Return (x, y) of the center of cell containing provided text 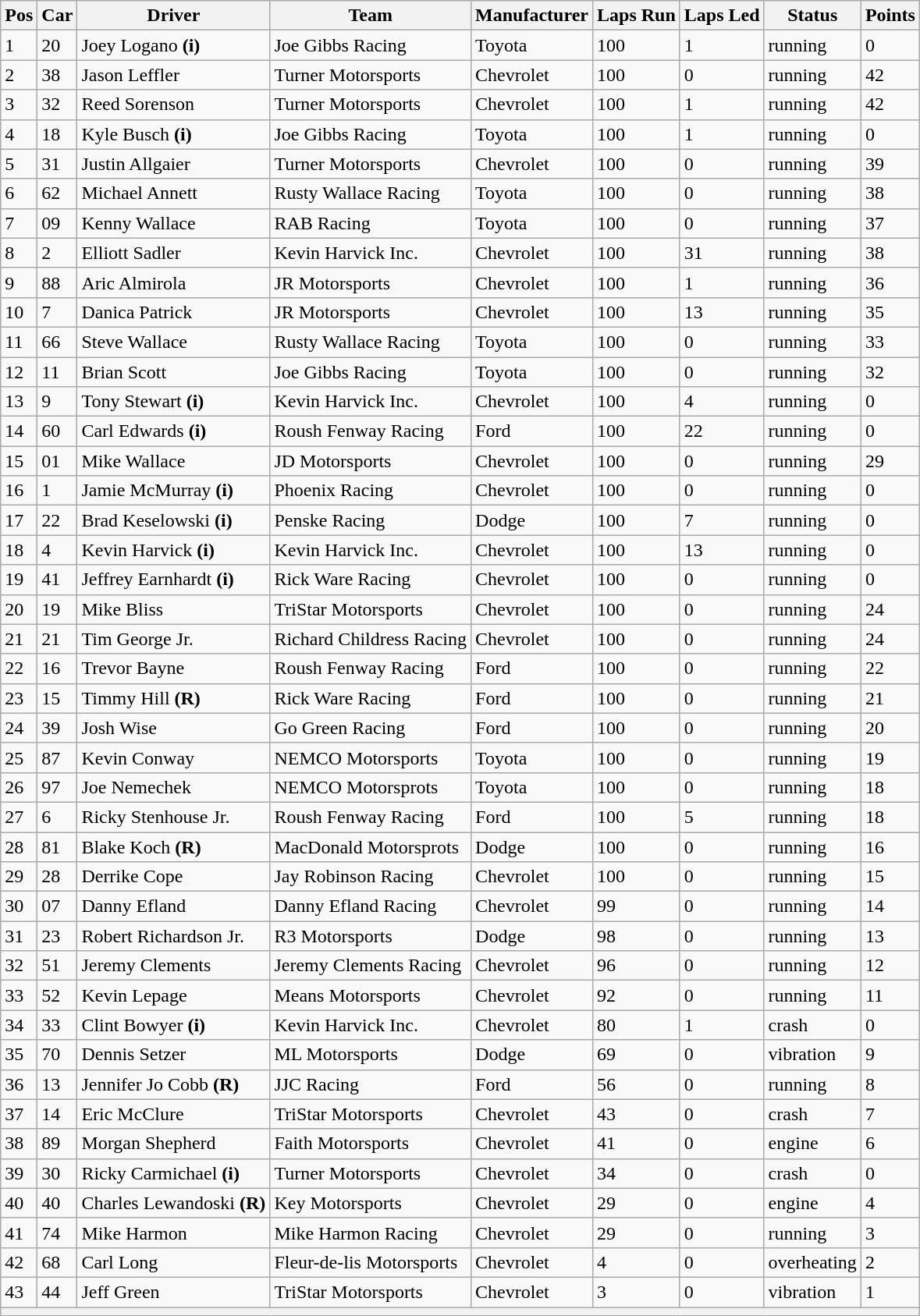
88 (58, 282)
Means Motorsports (371, 995)
Aric Almirola (173, 282)
Clint Bowyer (i) (173, 1025)
Ricky Carmichael (i) (173, 1173)
Michael Annett (173, 193)
Eric McClure (173, 1114)
09 (58, 223)
Penske Racing (371, 520)
Fleur-de-lis Motorsports (371, 1262)
overheating (812, 1262)
Reed Sorenson (173, 105)
Richard Childress Racing (371, 639)
69 (636, 1055)
62 (58, 193)
Danny Efland Racing (371, 906)
Steve Wallace (173, 342)
NEMCO Motorsprots (371, 787)
96 (636, 966)
Danica Patrick (173, 312)
Elliott Sadler (173, 253)
Mike Harmon Racing (371, 1233)
87 (58, 757)
Jeff Green (173, 1292)
10 (19, 312)
68 (58, 1262)
Kenny Wallace (173, 223)
92 (636, 995)
44 (58, 1292)
Jamie McMurray (i) (173, 491)
Ricky Stenhouse Jr. (173, 817)
Derrike Cope (173, 877)
Status (812, 16)
Team (371, 16)
Mike Harmon (173, 1233)
Dennis Setzer (173, 1055)
JD Motorsports (371, 461)
Jeffrey Earnhardt (i) (173, 580)
Car (58, 16)
Tim George Jr. (173, 639)
MacDonald Motorsprots (371, 846)
56 (636, 1084)
JJC Racing (371, 1084)
Danny Efland (173, 906)
Pos (19, 16)
R3 Motorsports (371, 936)
Jay Robinson Racing (371, 877)
01 (58, 461)
Brian Scott (173, 372)
Kevin Lepage (173, 995)
80 (636, 1025)
Tony Stewart (i) (173, 402)
ML Motorsports (371, 1055)
Justin Allgaier (173, 164)
Robert Richardson Jr. (173, 936)
27 (19, 817)
Manufacturer (532, 16)
17 (19, 520)
NEMCO Motorsports (371, 757)
Morgan Shepherd (173, 1144)
60 (58, 431)
Joe Nemechek (173, 787)
52 (58, 995)
81 (58, 846)
89 (58, 1144)
25 (19, 757)
Kevin Conway (173, 757)
99 (636, 906)
Josh Wise (173, 728)
Carl Edwards (i) (173, 431)
Laps Run (636, 16)
Trevor Bayne (173, 669)
Go Green Racing (371, 728)
51 (58, 966)
26 (19, 787)
RAB Racing (371, 223)
Jason Leffler (173, 75)
Phoenix Racing (371, 491)
Mike Wallace (173, 461)
66 (58, 342)
97 (58, 787)
74 (58, 1233)
Jennifer Jo Cobb (R) (173, 1084)
Brad Keselowski (i) (173, 520)
Jeremy Clements Racing (371, 966)
Mike Bliss (173, 609)
Charles Lewandoski (R) (173, 1203)
07 (58, 906)
Key Motorsports (371, 1203)
Kevin Harvick (i) (173, 550)
Driver (173, 16)
Faith Motorsports (371, 1144)
70 (58, 1055)
Joey Logano (i) (173, 45)
98 (636, 936)
Jeremy Clements (173, 966)
Timmy Hill (R) (173, 698)
Blake Koch (R) (173, 846)
Kyle Busch (i) (173, 134)
Carl Long (173, 1262)
Points (890, 16)
Laps Led (722, 16)
